Pinpoint the cell where the given text exists, returning its [X, Y] midpoint coordinate. 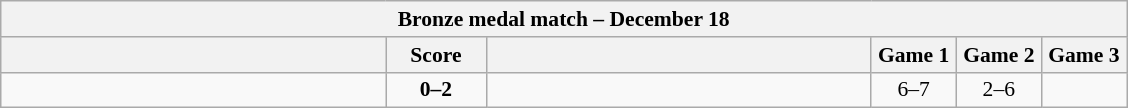
Game 2 [998, 55]
6–7 [914, 90]
Game 3 [1084, 55]
Game 1 [914, 55]
Bronze medal match – December 18 [564, 19]
Score [436, 55]
0–2 [436, 90]
2–6 [998, 90]
